For the text-containing cell, return its midpoint in (X, Y) coordinate format. 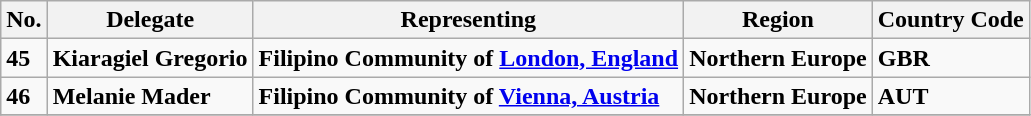
Kiaragiel Gregorio (150, 58)
Melanie Mader (150, 96)
Country Code (950, 20)
Region (778, 20)
Filipino Community of Vienna, Austria (468, 96)
Delegate (150, 20)
45 (24, 58)
No. (24, 20)
AUT (950, 96)
46 (24, 96)
Filipino Community of London, England (468, 58)
GBR (950, 58)
Representing (468, 20)
